Capture the cell that displays the provided text and extract its (x, y) central coordinate. 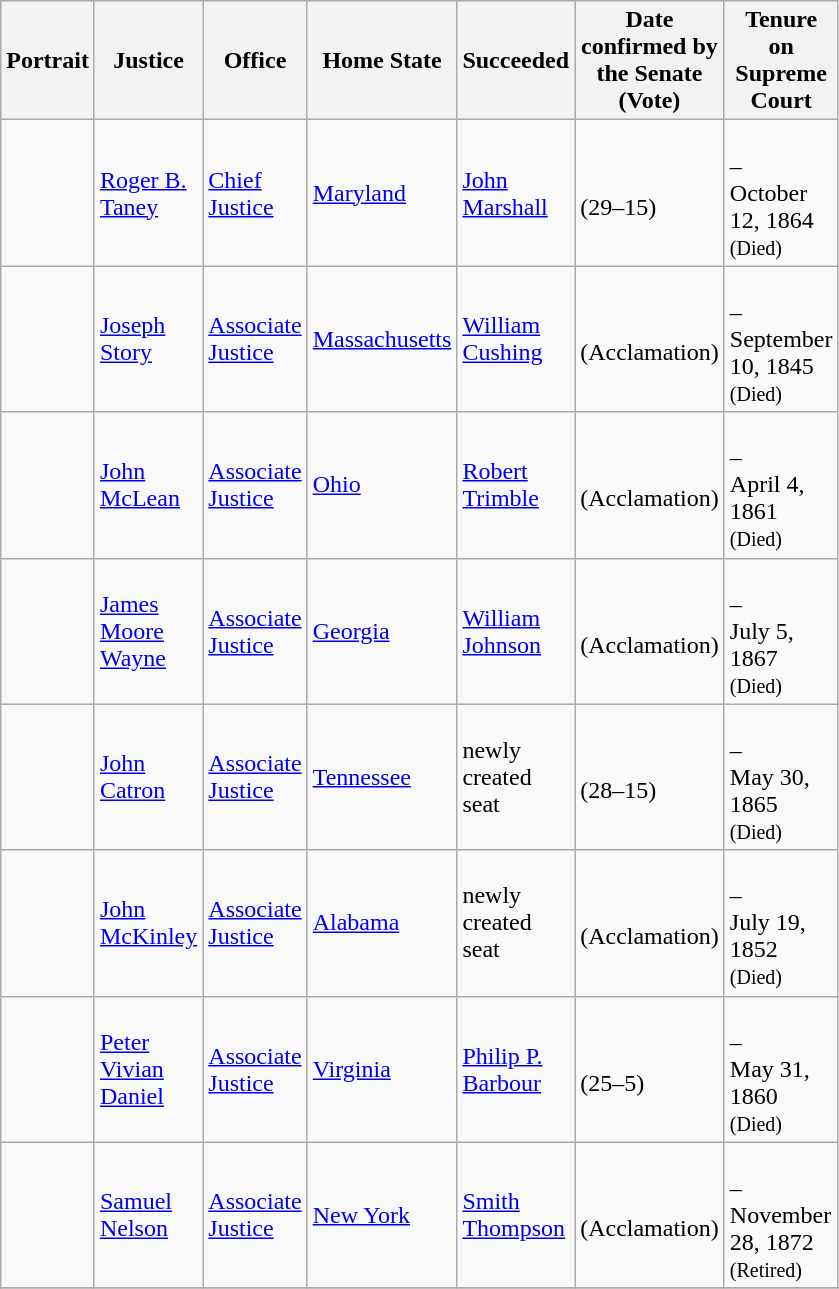
John McLean (148, 485)
Ohio (382, 485)
Succeeded (516, 60)
Georgia (382, 631)
–May 31, 1860(Died) (781, 1069)
Chief Justice (255, 193)
Robert Trimble (516, 485)
(29–15) (650, 193)
William Cushing (516, 339)
Alabama (382, 923)
Justice (148, 60)
Massachusetts (382, 339)
–July 5, 1867(Died) (781, 631)
Tennessee (382, 777)
–November 28, 1872(Retired) (781, 1215)
Virginia (382, 1069)
Samuel Nelson (148, 1215)
–July 19, 1852(Died) (781, 923)
Joseph Story (148, 339)
Office (255, 60)
Portrait (48, 60)
(28–15) (650, 777)
–October 12, 1864(Died) (781, 193)
Philip P. Barbour (516, 1069)
Date confirmed by the Senate(Vote) (650, 60)
William Johnson (516, 631)
New York (382, 1215)
John McKinley (148, 923)
Roger B. Taney (148, 193)
–May 30, 1865(Died) (781, 777)
Smith Thompson (516, 1215)
Tenure on Supreme Court (781, 60)
John Catron (148, 777)
(25–5) (650, 1069)
James Moore Wayne (148, 631)
Peter Vivian Daniel (148, 1069)
Maryland (382, 193)
–September 10, 1845(Died) (781, 339)
John Marshall (516, 193)
Home State (382, 60)
–April 4, 1861(Died) (781, 485)
